Identify which cell holds the provided text, then report its [X, Y] central coordinate. 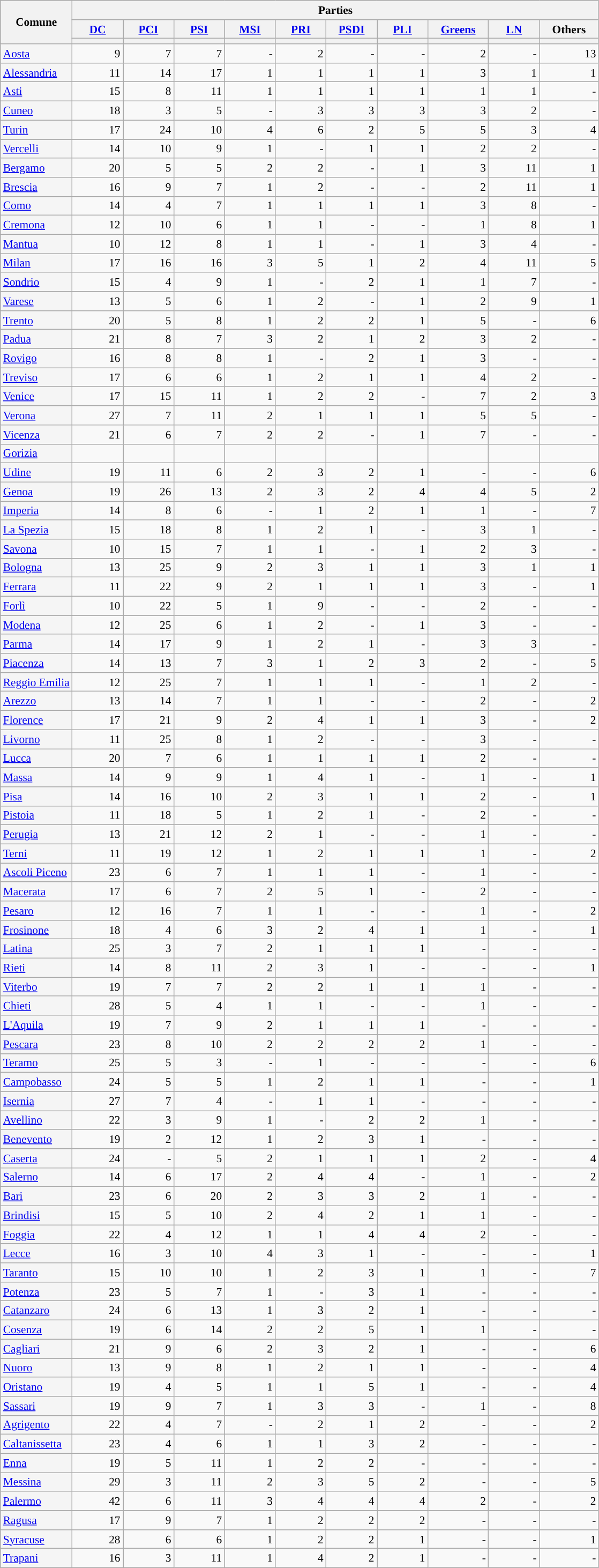
Imperia [36, 511]
Venice [36, 397]
Oristano [36, 1387]
MSI [250, 29]
Varese [36, 301]
Florence [36, 720]
Campobasso [36, 1082]
Ragusa [36, 1520]
Arezzo [36, 701]
Savona [36, 549]
Reggio Emilia [36, 682]
26 [149, 492]
Piacenza [36, 663]
Salerno [36, 1177]
Benevento [36, 1139]
Turin [36, 130]
Milan [36, 263]
Potenza [36, 1292]
Vicenza [36, 435]
Aosta [36, 54]
Isernia [36, 1101]
42 [98, 1501]
Lucca [36, 759]
Mantua [36, 244]
Massa [36, 777]
Parties [335, 10]
Padua [36, 339]
Comune [36, 23]
Brescia [36, 187]
L'Aquila [36, 1025]
Sondrio [36, 282]
Frosinone [36, 930]
Caserta [36, 1158]
Modena [36, 625]
Trapani [36, 1558]
Syracuse [36, 1540]
Trento [36, 321]
Nuoro [36, 1368]
Others [569, 29]
Bologna [36, 568]
Messina [36, 1482]
Perugia [36, 835]
DC [98, 29]
Palermo [36, 1501]
Pesaro [36, 911]
Viterbo [36, 987]
Cremona [36, 225]
Genoa [36, 492]
Parma [36, 644]
Vercelli [36, 149]
Bari [36, 1197]
Ferrara [36, 587]
Taranto [36, 1273]
Pisa [36, 797]
Greens [458, 29]
Treviso [36, 377]
PSDI [351, 29]
PSI [199, 29]
Brindisi [36, 1215]
Asti [36, 92]
Pescara [36, 1044]
Ascoli Piceno [36, 873]
Rieti [36, 968]
Agrigento [36, 1425]
Latina [36, 949]
PCI [149, 29]
Sassari [36, 1406]
PLI [403, 29]
Gorizia [36, 454]
Forlì [36, 606]
Avellino [36, 1120]
Catanzaro [36, 1311]
Como [36, 206]
Teramo [36, 1063]
Caltanissetta [36, 1444]
Cosenza [36, 1330]
PRI [301, 29]
Verona [36, 415]
Alessandria [36, 73]
Rovigo [36, 359]
Lecce [36, 1254]
29 [98, 1482]
Bergamo [36, 168]
Cuneo [36, 111]
LN [514, 29]
Livorno [36, 739]
La Spezia [36, 530]
Udine [36, 473]
Terni [36, 853]
Macerata [36, 891]
Foggia [36, 1235]
Enna [36, 1463]
Pistoia [36, 815]
Chieti [36, 1006]
Cagliari [36, 1349]
